Detect which cell encompasses the target text, then output its [x, y] center coordinate. 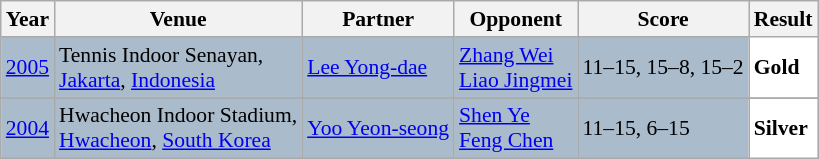
Venue [178, 19]
Partner [378, 19]
Zhang Wei Liao Jingmei [516, 68]
Silver [784, 128]
Gold [784, 68]
Hwacheon Indoor Stadium,Hwacheon, South Korea [178, 128]
11–15, 6–15 [664, 128]
Yoo Yeon-seong [378, 128]
11–15, 15–8, 15–2 [664, 68]
Result [784, 19]
2004 [28, 128]
Score [664, 19]
Opponent [516, 19]
Tennis Indoor Senayan,Jakarta, Indonesia [178, 68]
Shen Ye Feng Chen [516, 128]
Lee Yong-dae [378, 68]
Year [28, 19]
2005 [28, 68]
